Find where the given text appears and provide that cell's center as [X, Y] coordinate. 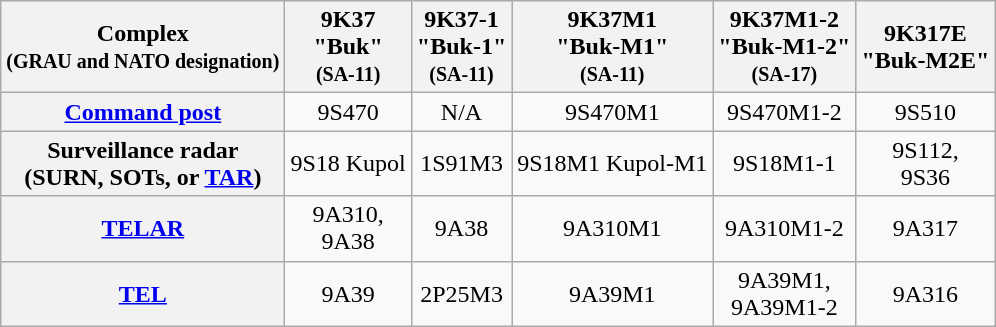
N/A [461, 112]
9A310M1-2 [784, 228]
2P25M3 [461, 294]
9A317 [926, 228]
9S510 [926, 112]
TELAR [143, 228]
Command post [143, 112]
Complex (GRAU and NATO designation) [143, 47]
9S470M1-2 [784, 112]
9S470M1 [612, 112]
9S18 Kupol [348, 164]
Surveillance radar (SURN, SOTs, or TAR) [143, 164]
9A310M1 [612, 228]
9S18М1-1 [784, 164]
9S112, 9S36 [926, 164]
9A316 [926, 294]
9A38 [461, 228]
9A39M1, 9A39M1-2 [784, 294]
9S470 [348, 112]
9K317E "Buk-M2E" [926, 47]
9K37 "Buk" (SA-11) [348, 47]
9K37M1 "Buk-M1" (SA-11) [612, 47]
9А39 [348, 294]
9S18M1 Kupol-M1 [612, 164]
9K37-1 "Buk-1" (SA-11) [461, 47]
1S91M3 [461, 164]
9А310, 9А38 [348, 228]
TEL [143, 294]
9A39M1 [612, 294]
9K37M1-2 "Buk-M1-2" (SA-17) [784, 47]
